Detect which cell encompasses the target text, then output its (X, Y) center coordinate. 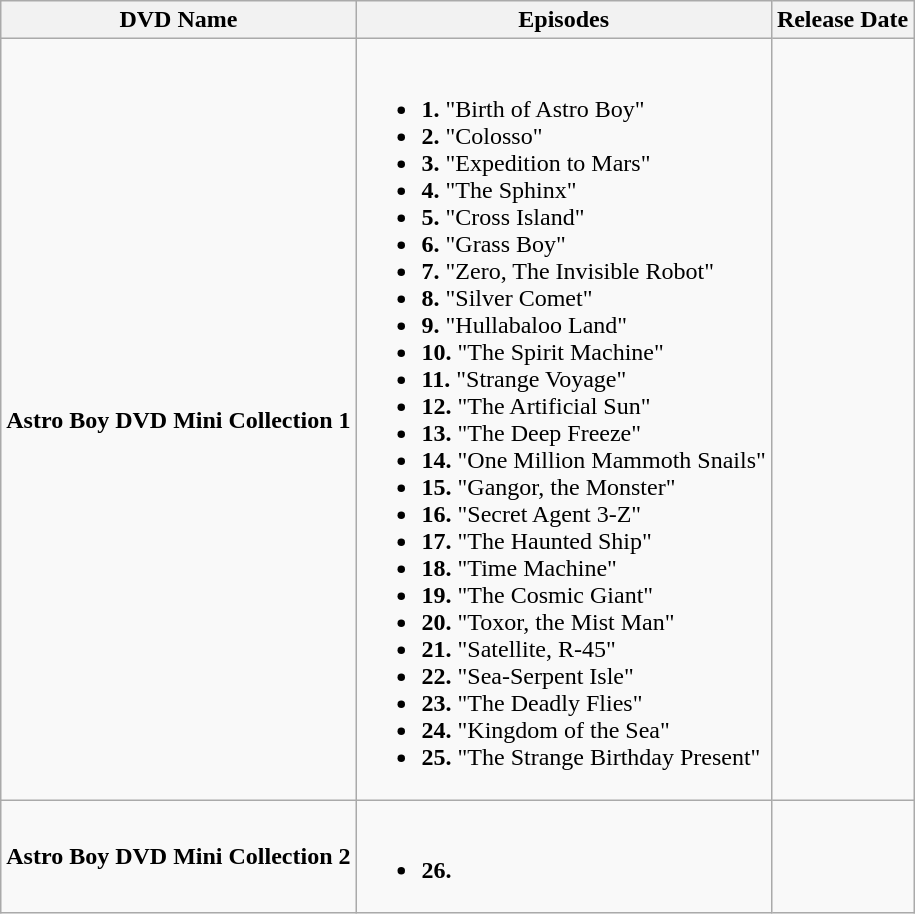
Astro Boy DVD Mini Collection 1 (178, 420)
26. (564, 856)
Episodes (564, 20)
Release Date (842, 20)
Astro Boy DVD Mini Collection 2 (178, 856)
DVD Name (178, 20)
